Capture the cell that displays the provided text and extract its [x, y] central coordinate. 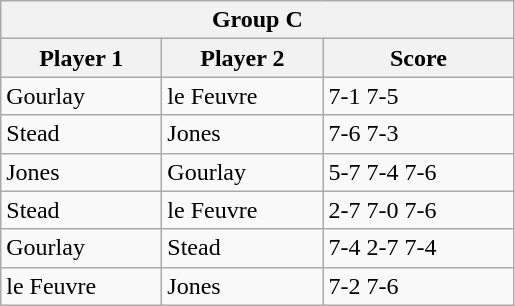
7-1 7-5 [418, 96]
Group C [258, 20]
Player 2 [242, 58]
Player 1 [82, 58]
7-2 7-6 [418, 286]
Score [418, 58]
5-7 7-4 7-6 [418, 172]
7-6 7-3 [418, 134]
7-4 2-7 7-4 [418, 248]
2-7 7-0 7-6 [418, 210]
